Capture the cell that displays the provided text and extract its [x, y] central coordinate. 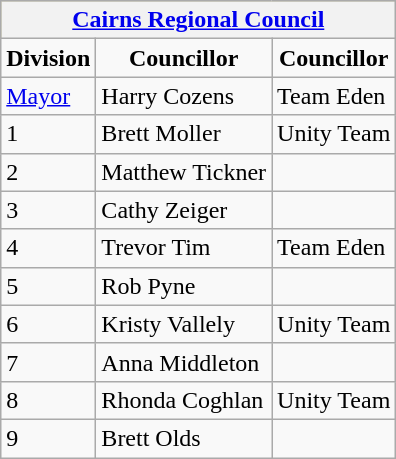
2 [48, 172]
7 [48, 362]
8 [48, 400]
Rhonda Coghlan [184, 400]
Matthew Tickner [184, 172]
Cairns Regional Council [198, 20]
Brett Olds [184, 438]
1 [48, 134]
Trevor Tim [184, 248]
3 [48, 210]
Division [48, 58]
Harry Cozens [184, 96]
4 [48, 248]
Mayor [48, 96]
Kristy Vallely [184, 324]
9 [48, 438]
Cathy Zeiger [184, 210]
Anna Middleton [184, 362]
6 [48, 324]
Rob Pyne [184, 286]
Brett Moller [184, 134]
5 [48, 286]
